From the cell containing the given text, extract its center point as [X, Y] coordinate. 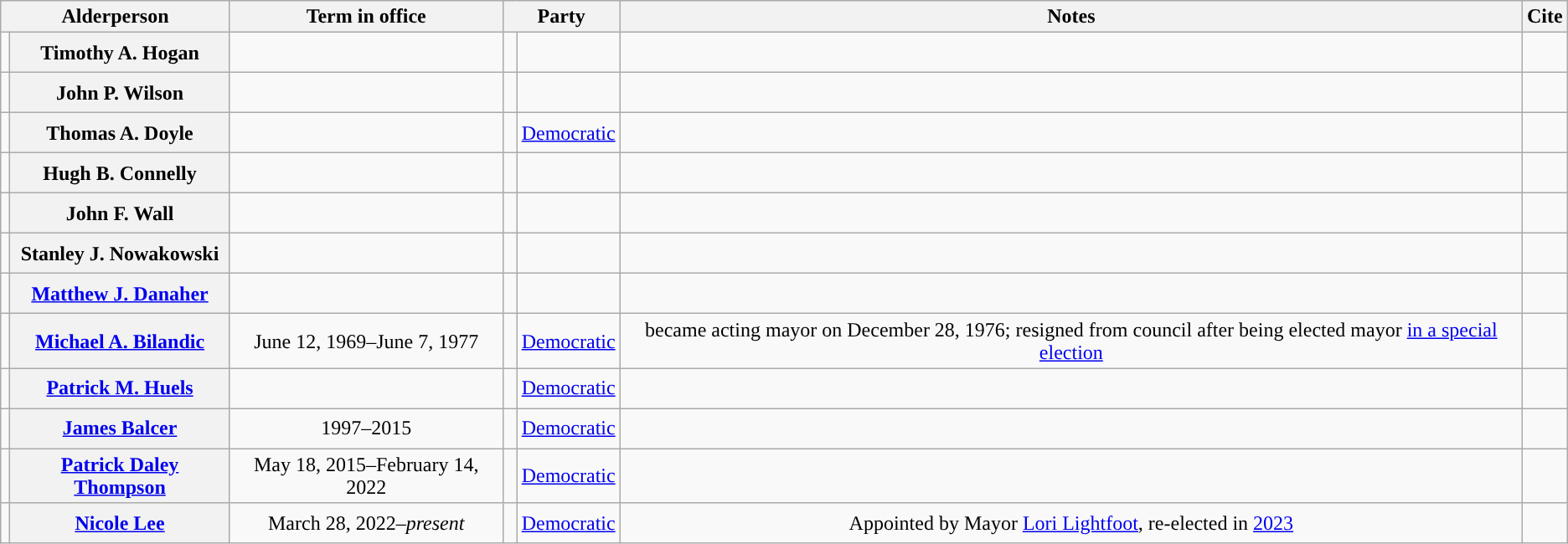
June 12, 1969–June 7, 1977 [366, 341]
became acting mayor on December 28, 1976; resigned from council after being elected mayor in a special election [1070, 341]
Appointed by Mayor Lori Lightfoot, re-elected in 2023 [1070, 523]
Stanley J. Nowakowski [120, 254]
Hugh B. Connelly [120, 173]
John P. Wilson [120, 93]
Party [561, 17]
John F. Wall [120, 213]
James Balcer [120, 429]
Matthew J. Danaher [120, 294]
Patrick M. Huels [120, 388]
Term in office [366, 17]
Patrick Daley Thompson [120, 475]
Thomas A. Doyle [120, 133]
Notes [1070, 17]
Nicole Lee [120, 523]
Cite [1545, 17]
1997–2015 [366, 429]
Timothy A. Hogan [120, 53]
May 18, 2015–February 14, 2022 [366, 475]
Alderperson [116, 17]
Michael A. Bilandic [120, 341]
March 28, 2022–present [366, 523]
